Return [x, y] of the center of cell containing provided text 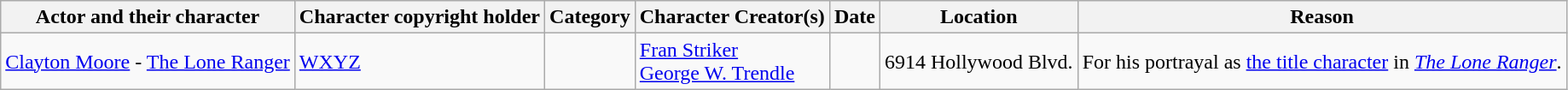
Character copyright holder [420, 17]
Actor and their character [148, 17]
Character Creator(s) [732, 17]
Clayton Moore - The Lone Ranger [148, 62]
Date [855, 17]
For his portrayal as the title character in The Lone Ranger. [1322, 62]
Category [590, 17]
WXYZ [420, 62]
Reason [1322, 17]
Fran StrikerGeorge W. Trendle [732, 62]
6914 Hollywood Blvd. [979, 62]
Location [979, 17]
